Find where the given text appears and provide that cell's center as (x, y) coordinate. 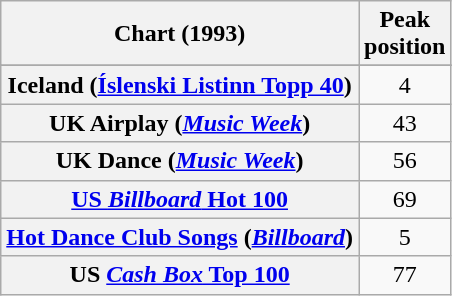
UK Airplay (Music Week) (180, 123)
Hot Dance Club Songs (Billboard) (180, 237)
4 (405, 85)
Iceland (Íslenski Listinn Topp 40) (180, 85)
Chart (1993) (180, 34)
Peakposition (405, 34)
UK Dance (Music Week) (180, 161)
US Billboard Hot 100 (180, 199)
69 (405, 199)
77 (405, 275)
5 (405, 237)
43 (405, 123)
56 (405, 161)
US Cash Box Top 100 (180, 275)
